Scan for the cell matching the given text and deliver its [x, y] coordinate at center. 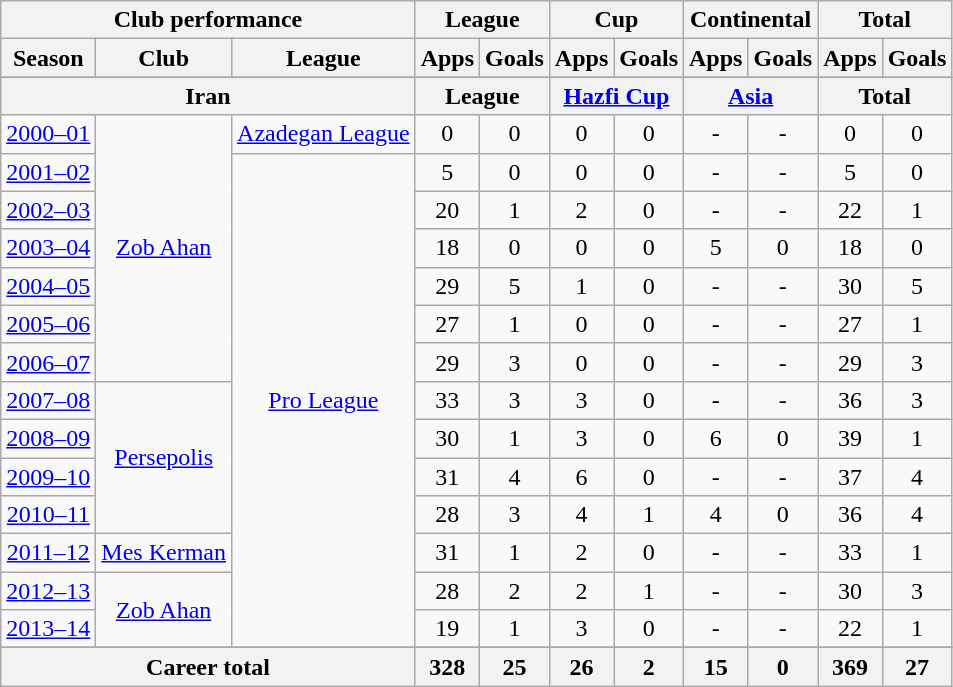
2007–08 [48, 400]
Persepolis [164, 457]
2012–13 [48, 591]
Azadegan League [324, 134]
Career total [208, 667]
Mes Kerman [164, 553]
Asia [751, 96]
Hazfi Cup [616, 96]
2011–12 [48, 553]
2008–09 [48, 438]
15 [716, 667]
37 [850, 477]
19 [447, 629]
2000–01 [48, 134]
Club [164, 58]
2013–14 [48, 629]
20 [447, 210]
Pro League [324, 400]
Iran [208, 96]
Club performance [208, 20]
39 [850, 438]
25 [515, 667]
2006–07 [48, 362]
2009–10 [48, 477]
2010–11 [48, 515]
Continental [751, 20]
Season [48, 58]
Cup [616, 20]
369 [850, 667]
328 [447, 667]
26 [581, 667]
2004–05 [48, 286]
2005–06 [48, 324]
2002–03 [48, 210]
2001–02 [48, 172]
2003–04 [48, 248]
